For the text-containing cell, return its midpoint in [x, y] coordinate format. 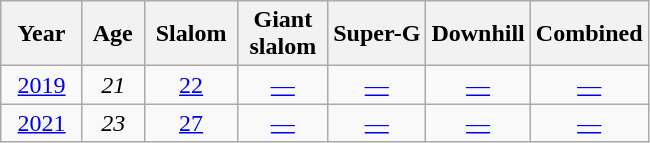
Giant slalom [283, 34]
Slalom [191, 34]
Age [113, 34]
Combined [589, 34]
Downhill [478, 34]
27 [191, 123]
2019 [42, 85]
Super-G [377, 34]
23 [113, 123]
22 [191, 85]
Year [42, 34]
21 [113, 85]
2021 [42, 123]
